For the text-containing cell, return its midpoint in [x, y] coordinate format. 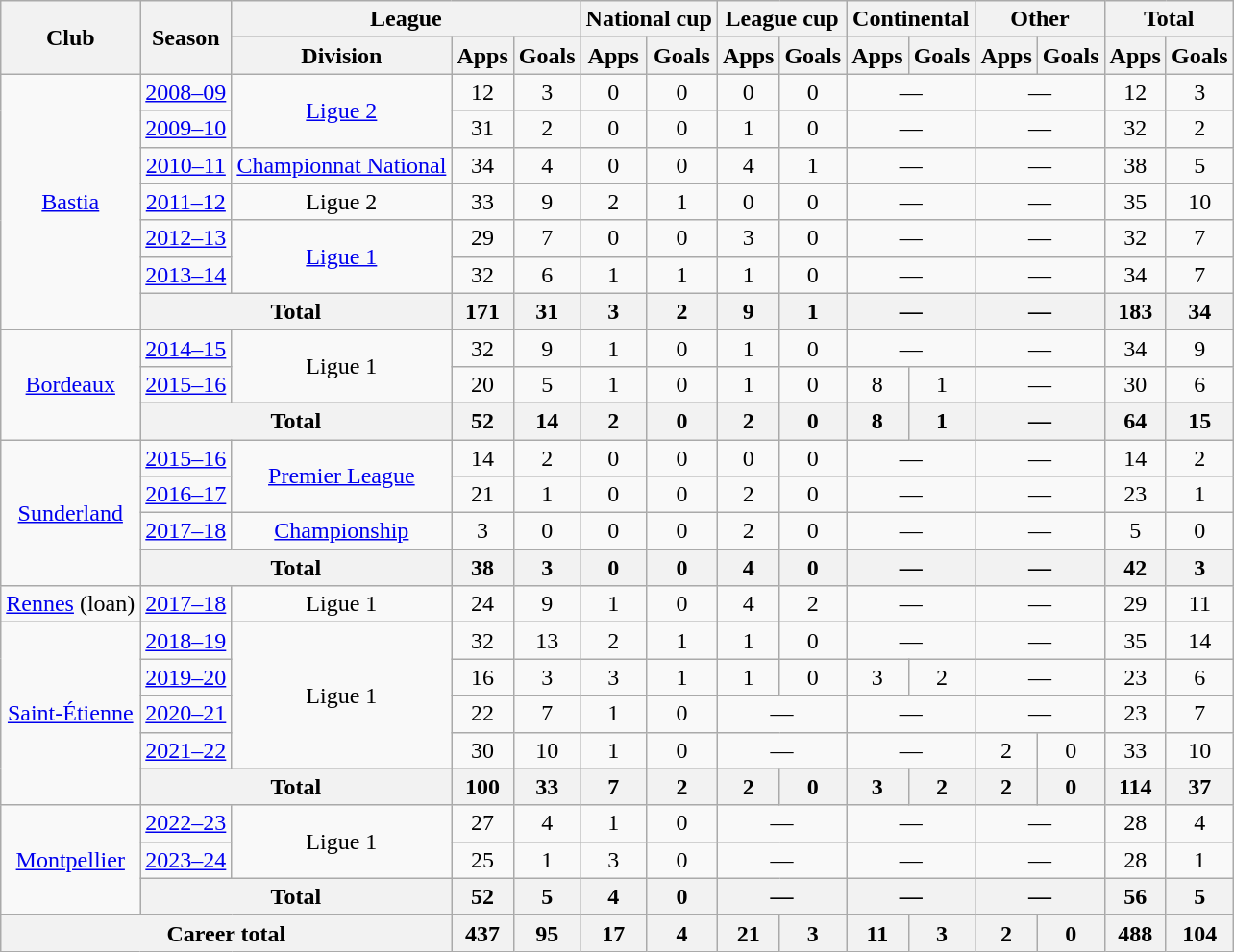
Club [71, 37]
171 [482, 311]
2021–22 [186, 750]
Season [186, 37]
Bastia [71, 202]
100 [482, 787]
Championship [342, 531]
2023–24 [186, 860]
Montpellier [71, 860]
16 [482, 677]
22 [482, 714]
2020–21 [186, 714]
Saint-Étienne [71, 714]
Continental [911, 19]
Division [342, 56]
13 [547, 641]
Championnat National [342, 165]
2014–15 [186, 348]
25 [482, 860]
2011–12 [186, 202]
2010–11 [186, 165]
37 [1199, 787]
64 [1135, 421]
15 [1199, 421]
Other [1040, 19]
17 [613, 933]
2018–19 [186, 641]
League [406, 19]
2012–13 [186, 238]
2013–14 [186, 275]
Premier League [342, 476]
Bordeaux [71, 384]
114 [1135, 787]
2016–17 [186, 495]
Rennes (loan) [71, 604]
488 [1135, 933]
437 [482, 933]
League cup [781, 19]
2022–23 [186, 823]
2009–10 [186, 129]
20 [482, 384]
National cup [649, 19]
42 [1135, 568]
183 [1135, 311]
2019–20 [186, 677]
56 [1135, 896]
2008–09 [186, 92]
Sunderland [71, 513]
Career total [227, 933]
27 [482, 823]
95 [547, 933]
104 [1199, 933]
24 [482, 604]
